From the cell containing the given text, extract its center point as (X, Y) coordinate. 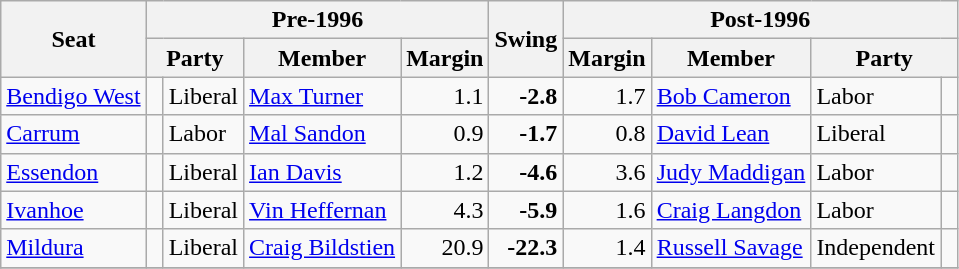
1.7 (607, 96)
1.1 (445, 96)
Ivanhoe (74, 210)
1.2 (445, 172)
Russell Savage (731, 248)
Craig Bildstien (322, 248)
Independent (876, 248)
1.4 (607, 248)
Ian Davis (322, 172)
Vin Heffernan (322, 210)
Craig Langdon (731, 210)
-4.6 (526, 172)
Seat (74, 39)
0.8 (607, 134)
Carrum (74, 134)
Swing (526, 39)
-5.9 (526, 210)
Max Turner (322, 96)
3.6 (607, 172)
Pre-1996 (318, 20)
0.9 (445, 134)
Mildura (74, 248)
20.9 (445, 248)
1.6 (607, 210)
Post-1996 (760, 20)
Bob Cameron (731, 96)
-2.8 (526, 96)
-1.7 (526, 134)
Mal Sandon (322, 134)
David Lean (731, 134)
Bendigo West (74, 96)
Essendon (74, 172)
-22.3 (526, 248)
4.3 (445, 210)
Judy Maddigan (731, 172)
